Scan for the cell matching the given text and deliver its [X, Y] coordinate at center. 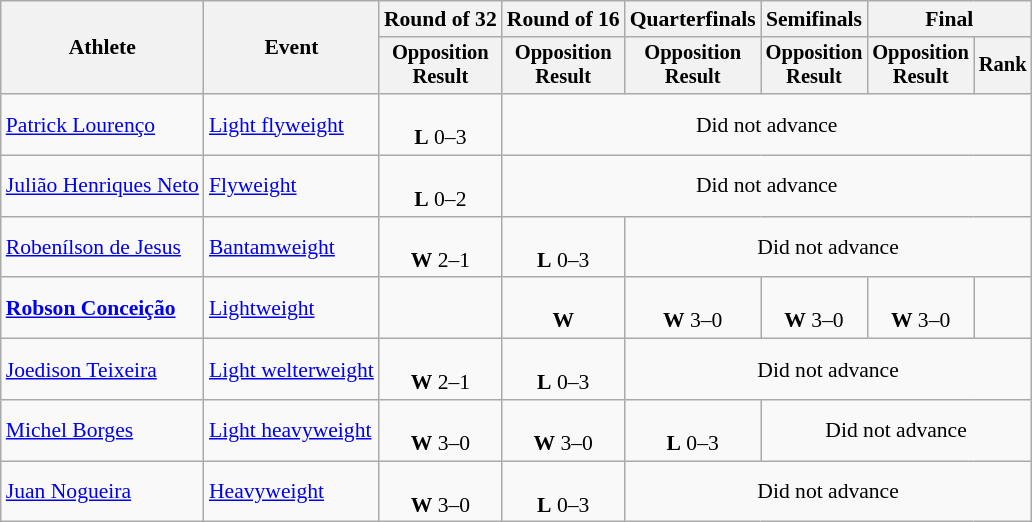
Final [949, 19]
W [564, 308]
Light welterweight [292, 370]
Juan Nogueira [102, 492]
Patrick Lourenço [102, 124]
Julião Henriques Neto [102, 186]
Event [292, 48]
Round of 16 [564, 19]
Light flyweight [292, 124]
Lightweight [292, 308]
Michel Borges [102, 430]
Semifinals [814, 19]
L 0–2 [440, 186]
Quarterfinals [693, 19]
Rank [1003, 66]
Heavyweight [292, 492]
Athlete [102, 48]
Robson Conceição [102, 308]
Round of 32 [440, 19]
Flyweight [292, 186]
Robenílson de Jesus [102, 248]
Light heavyweight [292, 430]
Joedison Teixeira [102, 370]
Bantamweight [292, 248]
